Identify which cell holds the provided text, then report its (x, y) central coordinate. 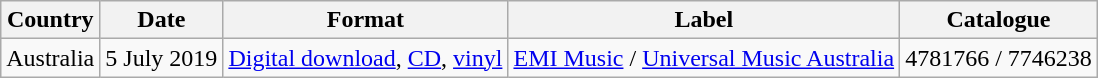
Format (366, 20)
Catalogue (999, 20)
5 July 2019 (162, 58)
Country (50, 20)
Date (162, 20)
Australia (50, 58)
Digital download, CD, vinyl (366, 58)
EMI Music / Universal Music Australia (704, 58)
Label (704, 20)
4781766 / 7746238 (999, 58)
